Provide the (X, Y) coordinate of the cell's center where the given text is located.  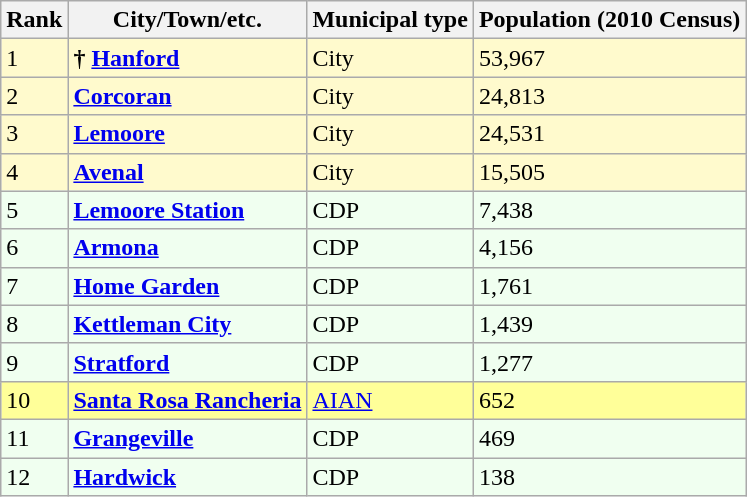
9 (34, 362)
4 (34, 172)
7 (34, 286)
10 (34, 400)
1,277 (609, 362)
Home Garden (188, 286)
7,438 (609, 210)
Avenal (188, 172)
24,531 (609, 134)
469 (609, 438)
AIAN (390, 400)
8 (34, 324)
6 (34, 248)
Lemoore (188, 134)
5 (34, 210)
Hardwick (188, 477)
Stratford (188, 362)
2 (34, 96)
15,505 (609, 172)
Armona (188, 248)
4,156 (609, 248)
11 (34, 438)
138 (609, 477)
12 (34, 477)
1,439 (609, 324)
24,813 (609, 96)
Grangeville (188, 438)
1,761 (609, 286)
Rank (34, 20)
652 (609, 400)
Population (2010 Census) (609, 20)
1 (34, 58)
Santa Rosa Rancheria (188, 400)
Lemoore Station (188, 210)
City/Town/etc. (188, 20)
53,967 (609, 58)
† Hanford (188, 58)
3 (34, 134)
Municipal type (390, 20)
Corcoran (188, 96)
Kettleman City (188, 324)
